Search for the cell housing the specified text and yield its [x, y] center coordinate. 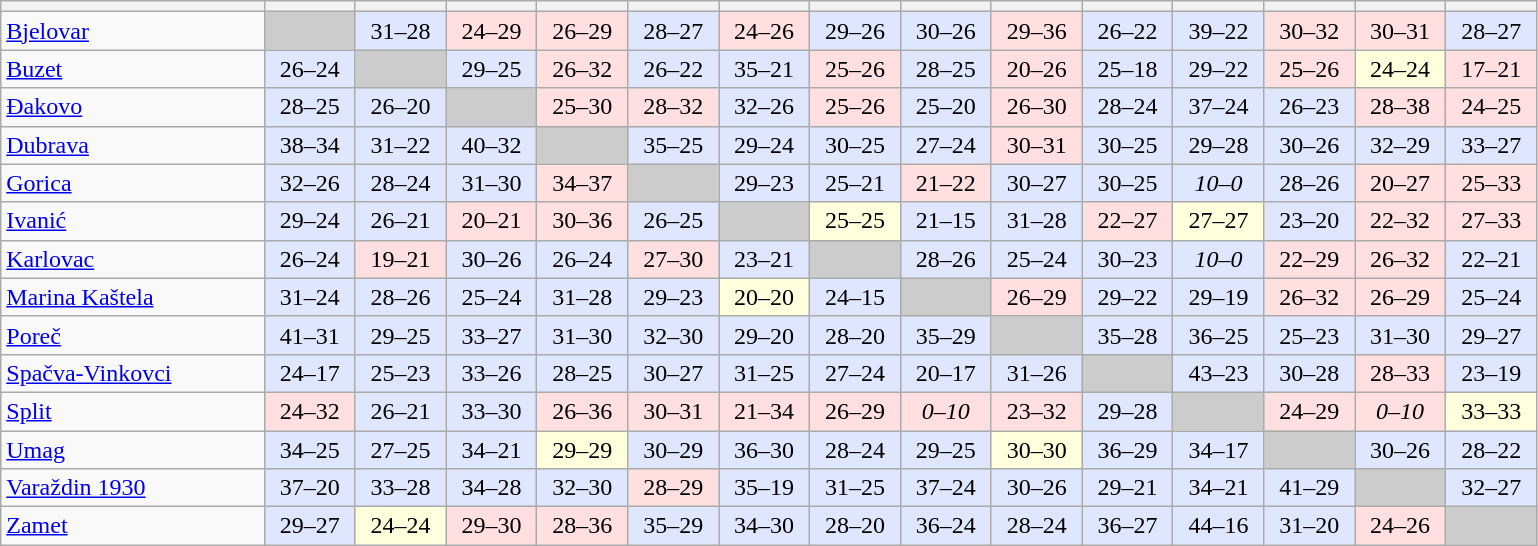
31–24 [310, 297]
24–15 [854, 297]
34–37 [582, 183]
17–21 [1492, 69]
Split [133, 411]
24–32 [310, 411]
25–25 [854, 221]
20–27 [1400, 183]
28–22 [1492, 449]
Karlovac [133, 259]
21–34 [764, 411]
30–29 [674, 449]
22–29 [1310, 259]
25–20 [946, 107]
27–33 [1492, 221]
35–25 [674, 145]
43–23 [1218, 373]
25–21 [854, 183]
33–30 [492, 411]
35–19 [764, 488]
21–15 [946, 221]
34–28 [492, 488]
28–38 [1400, 107]
Zamet [133, 526]
Varaždin 1930 [133, 488]
26–30 [1036, 107]
30–32 [1310, 31]
25–18 [1128, 69]
26–36 [582, 411]
23–21 [764, 259]
Ivanić [133, 221]
33–33 [1492, 411]
23–20 [1310, 221]
Gorica [133, 183]
24–17 [310, 373]
28–36 [582, 526]
20–20 [764, 297]
41–29 [1310, 488]
34–25 [310, 449]
25–33 [1492, 183]
31–22 [400, 145]
36–29 [1128, 449]
30–30 [1036, 449]
23–32 [1036, 411]
19–21 [400, 259]
28–33 [1400, 373]
30–23 [1128, 259]
30–28 [1310, 373]
21–22 [946, 183]
39–22 [1218, 31]
44–16 [1218, 526]
32–27 [1492, 488]
26–20 [400, 107]
36–27 [1128, 526]
29–19 [1218, 297]
22–27 [1128, 221]
22–21 [1492, 259]
26–25 [674, 221]
35–21 [764, 69]
33–28 [400, 488]
22–32 [1400, 221]
36–24 [946, 526]
36–30 [764, 449]
38–34 [310, 145]
23–19 [1492, 373]
Buzet [133, 69]
27–27 [1218, 221]
20–21 [492, 221]
29–26 [854, 31]
29–29 [582, 449]
36–25 [1218, 335]
25–30 [582, 107]
28–29 [674, 488]
24–25 [1492, 107]
Dubrava [133, 145]
34–17 [1218, 449]
29–30 [492, 526]
29–36 [1036, 31]
40–32 [492, 145]
34–30 [764, 526]
20–26 [1036, 69]
Marina Kaštela [133, 297]
35–28 [1128, 335]
Đakovo [133, 107]
20–17 [946, 373]
30–36 [582, 221]
33–26 [492, 373]
28–32 [674, 107]
31–26 [1036, 373]
29–20 [764, 335]
26–23 [1310, 107]
27–25 [400, 449]
37–20 [310, 488]
29–21 [1128, 488]
Bjelovar [133, 31]
Umag [133, 449]
32–29 [1400, 145]
27–30 [674, 259]
31–20 [1310, 526]
Poreč [133, 335]
41–31 [310, 335]
Spačva-Vinkovci [133, 373]
